Extract the (X, Y) coordinate from the center of the cell holding the provided text.  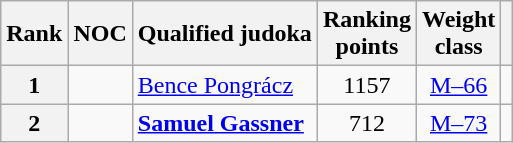
M–73 (458, 123)
Qualified judoka (224, 34)
Rank (34, 34)
M–66 (458, 85)
NOC (100, 34)
Bence Pongrácz (224, 85)
1 (34, 85)
Samuel Gassner (224, 123)
1157 (366, 85)
2 (34, 123)
Rankingpoints (366, 34)
712 (366, 123)
Weightclass (458, 34)
